Extract the [X, Y] coordinate from the center of the cell holding the provided text.  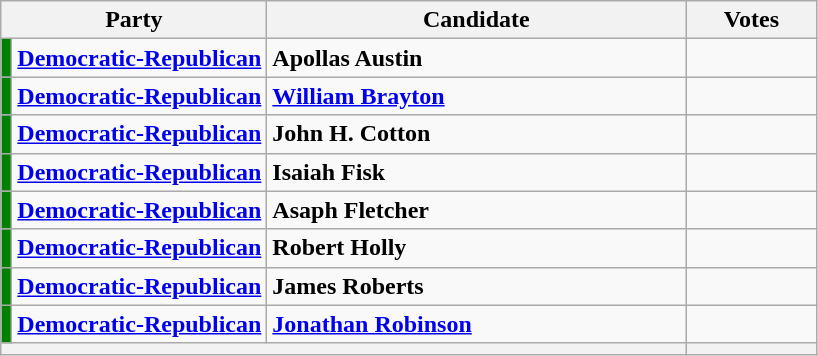
Isaiah Fisk [476, 172]
Robert Holly [476, 248]
Party [134, 20]
William Brayton [476, 96]
Votes [752, 20]
James Roberts [476, 286]
Jonathan Robinson [476, 324]
Asaph Fletcher [476, 210]
Candidate [476, 20]
Apollas Austin [476, 58]
John H. Cotton [476, 134]
